Return (x, y) of the center of cell containing provided text 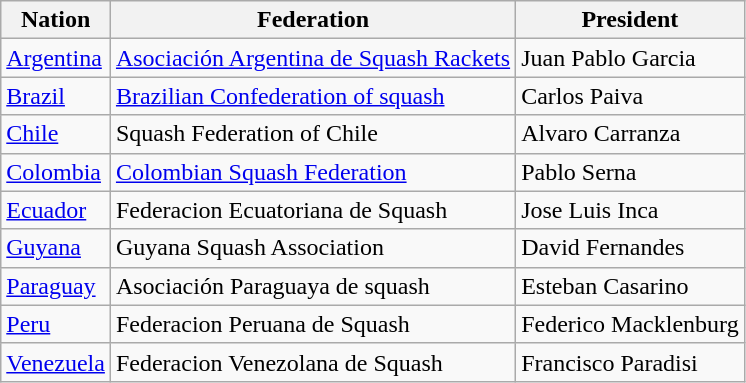
Federacion Peruana de Squash (312, 324)
Asociación Paraguaya de squash (312, 286)
Venezuela (56, 362)
Esteban Casarino (630, 286)
Peru (56, 324)
Federico Macklenburg (630, 324)
Federation (312, 20)
Brazil (56, 96)
Ecuador (56, 210)
Asociación Argentina de Squash Rackets (312, 58)
Paraguay (56, 286)
Federacion Venezolana de Squash (312, 362)
Chile (56, 134)
Squash Federation of Chile (312, 134)
Colombian Squash Federation (312, 172)
Brazilian Confederation of squash (312, 96)
Guyana Squash Association (312, 248)
Carlos Paiva (630, 96)
Guyana (56, 248)
Federacion Ecuatoriana de Squash (312, 210)
David Fernandes (630, 248)
Jose Luis Inca (630, 210)
Argentina (56, 58)
Pablo Serna (630, 172)
Juan Pablo Garcia (630, 58)
President (630, 20)
Colombia (56, 172)
Nation (56, 20)
Alvaro Carranza (630, 134)
Francisco Paradisi (630, 362)
